Provide the (X, Y) coordinate of the cell's center where the given text is located.  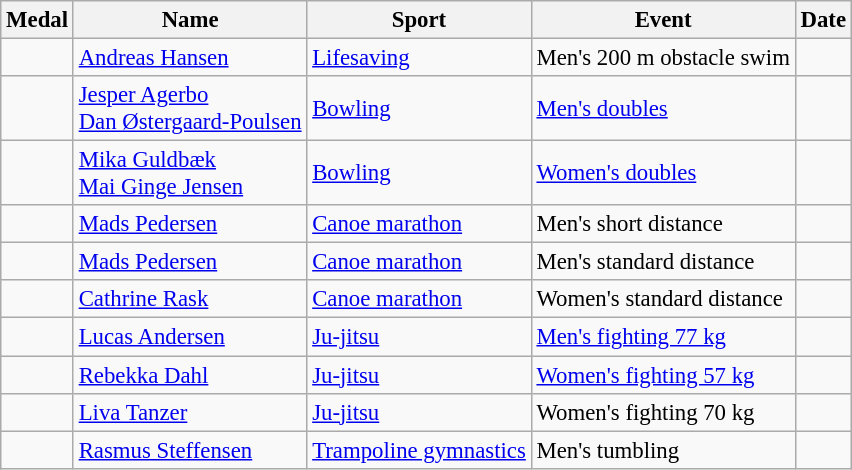
Liva Tanzer (190, 412)
Andreas Hansen (190, 58)
Men's standard distance (663, 262)
Medal (38, 20)
Name (190, 20)
Event (663, 20)
Date (823, 20)
Rasmus Steffensen (190, 450)
Jesper AgerboDan Østergaard-Poulsen (190, 108)
Women's standard distance (663, 299)
Men's doubles (663, 108)
Rebekka Dahl (190, 375)
Women's fighting 57 kg (663, 375)
Women's doubles (663, 174)
Men's fighting 77 kg (663, 337)
Lucas Andersen (190, 337)
Trampoline gymnastics (419, 450)
Sport (419, 20)
Men's 200 m obstacle swim (663, 58)
Mika GuldbækMai Ginge Jensen (190, 174)
Cathrine Rask (190, 299)
Lifesaving (419, 58)
Men's short distance (663, 224)
Women's fighting 70 kg (663, 412)
Men's tumbling (663, 450)
